Extract the (x, y) coordinate from the center of the cell holding the provided text.  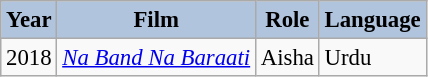
Film (156, 20)
Year (29, 20)
Aisha (287, 58)
2018 (29, 58)
Urdu (372, 58)
Role (287, 20)
Na Band Na Baraati (156, 58)
Language (372, 20)
